Detect which cell encompasses the target text, then output its (x, y) center coordinate. 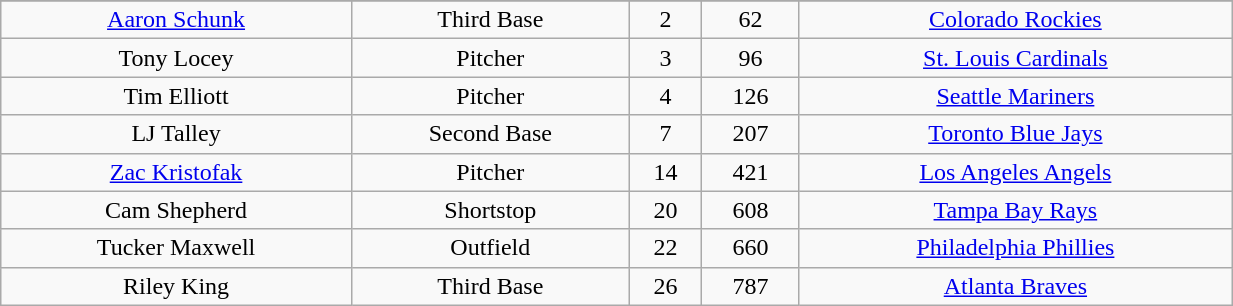
Atlanta Braves (1016, 286)
126 (750, 96)
26 (666, 286)
Tony Locey (176, 58)
207 (750, 134)
608 (750, 210)
660 (750, 248)
Toronto Blue Jays (1016, 134)
96 (750, 58)
Cam Shepherd (176, 210)
St. Louis Cardinals (1016, 58)
Philadelphia Phillies (1016, 248)
Los Angeles Angels (1016, 172)
787 (750, 286)
4 (666, 96)
Tim Elliott (176, 96)
Riley King (176, 286)
Colorado Rockies (1016, 20)
421 (750, 172)
2 (666, 20)
62 (750, 20)
LJ Talley (176, 134)
Aaron Schunk (176, 20)
Tampa Bay Rays (1016, 210)
Seattle Mariners (1016, 96)
Zac Kristofak (176, 172)
20 (666, 210)
22 (666, 248)
7 (666, 134)
Second Base (490, 134)
Tucker Maxwell (176, 248)
3 (666, 58)
Outfield (490, 248)
Shortstop (490, 210)
14 (666, 172)
